Return the (X, Y) coordinate for the center point of the cell that contains the specified text.  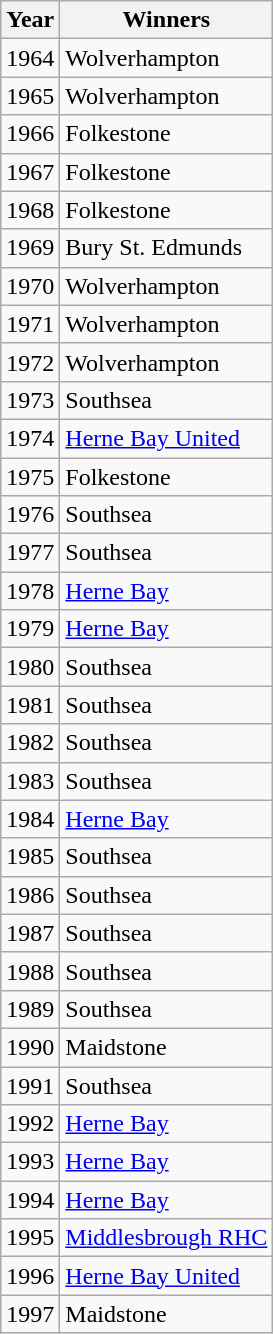
1990 (30, 1047)
1997 (30, 1314)
1980 (30, 667)
1972 (30, 362)
Middlesbrough RHC (166, 1238)
Bury St. Edmunds (166, 248)
1985 (30, 857)
1987 (30, 933)
1976 (30, 515)
Winners (166, 20)
1993 (30, 1162)
1966 (30, 134)
1969 (30, 248)
1973 (30, 400)
1965 (30, 96)
1982 (30, 743)
1986 (30, 895)
1983 (30, 781)
Year (30, 20)
1991 (30, 1085)
1996 (30, 1276)
1971 (30, 324)
1977 (30, 553)
1981 (30, 705)
1978 (30, 591)
1970 (30, 286)
1992 (30, 1124)
1979 (30, 629)
1989 (30, 1009)
1974 (30, 438)
1984 (30, 819)
1967 (30, 172)
1964 (30, 58)
1988 (30, 971)
1975 (30, 477)
1995 (30, 1238)
1994 (30, 1200)
1968 (30, 210)
